Return the (x, y) coordinate for the center point of the cell that contains the specified text.  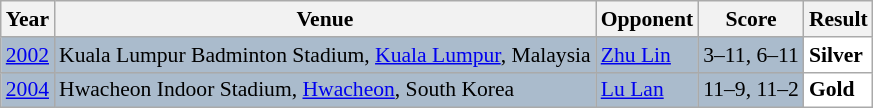
Opponent (648, 19)
Silver (838, 55)
Result (838, 19)
Lu Lan (648, 90)
11–9, 11–2 (751, 90)
Score (751, 19)
Gold (838, 90)
Zhu Lin (648, 55)
Hwacheon Indoor Stadium, Hwacheon, South Korea (325, 90)
Year (28, 19)
Venue (325, 19)
2002 (28, 55)
3–11, 6–11 (751, 55)
Kuala Lumpur Badminton Stadium, Kuala Lumpur, Malaysia (325, 55)
2004 (28, 90)
